Identify which cell holds the provided text, then report its (x, y) central coordinate. 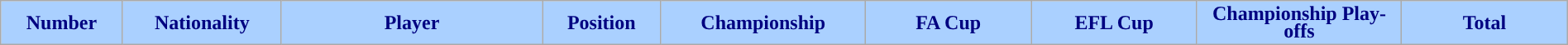
Championship (762, 23)
EFL Cup (1114, 23)
Nationality (202, 23)
Total (1485, 23)
Championship Play-offs (1298, 23)
Position (602, 23)
Player (412, 23)
FA Cup (948, 23)
Number (61, 23)
